Search for the cell housing the specified text and yield its (X, Y) center coordinate. 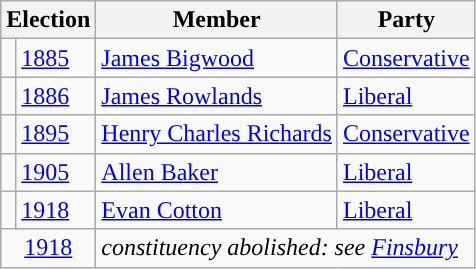
Member (217, 20)
James Bigwood (217, 58)
Party (406, 20)
Henry Charles Richards (217, 134)
1905 (56, 172)
1886 (56, 96)
Election (48, 20)
1885 (56, 58)
Allen Baker (217, 172)
Evan Cotton (217, 210)
James Rowlands (217, 96)
constituency abolished: see Finsbury (286, 248)
1895 (56, 134)
